From the cell containing the given text, extract its center point as (X, Y) coordinate. 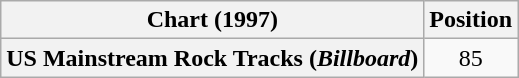
Position (471, 20)
85 (471, 58)
Chart (1997) (212, 20)
US Mainstream Rock Tracks (Billboard) (212, 58)
